Determine the (X, Y) coordinate at the center of the cell enclosing the given text.  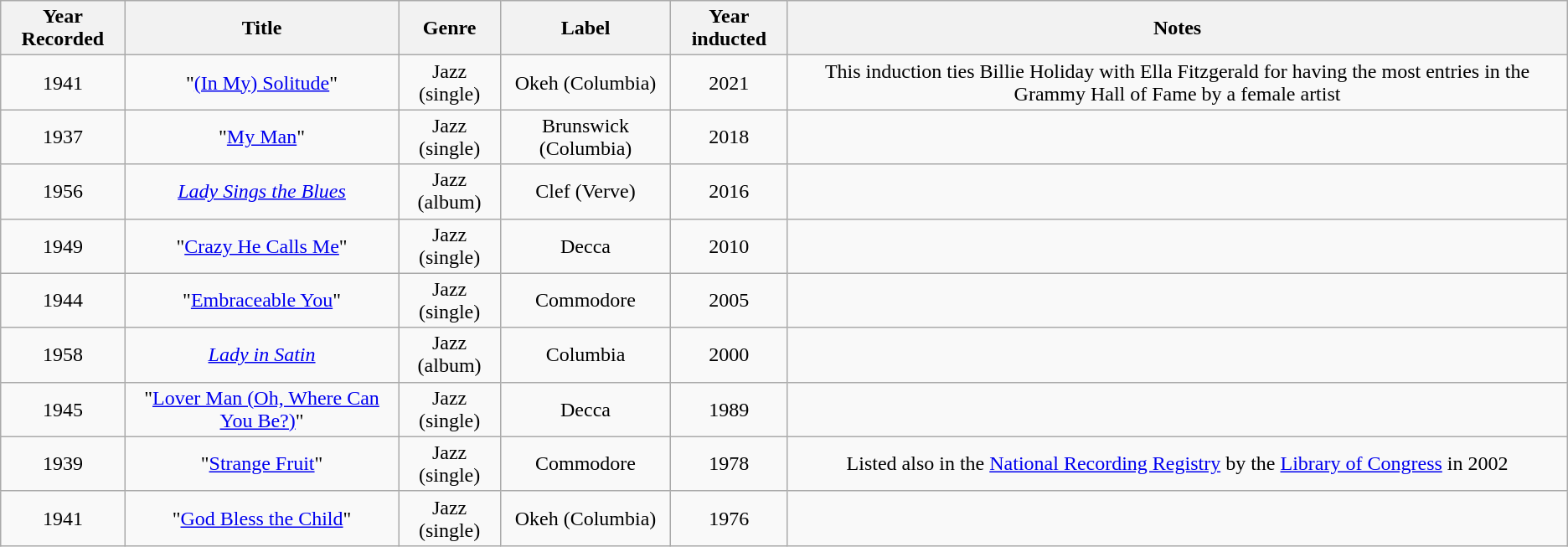
2005 (729, 300)
"Embraceable You" (261, 300)
1944 (63, 300)
1945 (63, 409)
Lady Sings the Blues (261, 191)
Listed also in the National Recording Registry by the Library of Congress in 2002 (1178, 464)
1976 (729, 518)
Brunswick (Columbia) (585, 137)
"Strange Fruit" (261, 464)
Lady in Satin (261, 355)
1939 (63, 464)
Notes (1178, 28)
Title (261, 28)
Clef (Verve) (585, 191)
"My Man" (261, 137)
"(In My) Solitude" (261, 82)
Label (585, 28)
"Crazy He Calls Me" (261, 246)
2021 (729, 82)
1989 (729, 409)
1958 (63, 355)
1937 (63, 137)
Year inducted (729, 28)
Columbia (585, 355)
1956 (63, 191)
Genre (449, 28)
1978 (729, 464)
1949 (63, 246)
Year Recorded (63, 28)
This induction ties Billie Holiday with Ella Fitzgerald for having the most entries in the Grammy Hall of Fame by a female artist (1178, 82)
2016 (729, 191)
2000 (729, 355)
"God Bless the Child" (261, 518)
"Lover Man (Oh, Where Can You Be?)" (261, 409)
2010 (729, 246)
2018 (729, 137)
